Find where the given text appears and provide that cell's center as [x, y] coordinate. 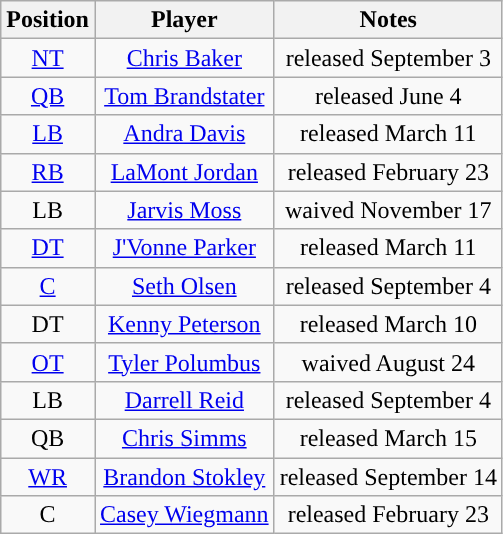
NT [48, 58]
OT [48, 362]
Tom Brandstater [184, 96]
waived November 17 [388, 210]
Andra Davis [184, 134]
WR [48, 477]
released March 15 [388, 438]
Tyler Polumbus [184, 362]
waived August 24 [388, 362]
released September 14 [388, 477]
Darrell Reid [184, 400]
Brandon Stokley [184, 477]
RB [48, 172]
Player [184, 20]
LaMont Jordan [184, 172]
Seth Olsen [184, 286]
J'Vonne Parker [184, 248]
Kenny Peterson [184, 324]
Chris Simms [184, 438]
released March 10 [388, 324]
Casey Wiegmann [184, 515]
released June 4 [388, 96]
Notes [388, 20]
Jarvis Moss [184, 210]
Position [48, 20]
released September 3 [388, 58]
Chris Baker [184, 58]
